For the text-containing cell, return its midpoint in [x, y] coordinate format. 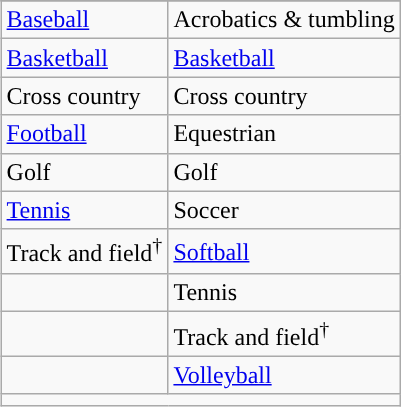
Equestrian [284, 134]
Baseball [84, 20]
Football [84, 134]
Volleyball [284, 375]
Acrobatics & tumbling [284, 20]
Softball [284, 252]
Soccer [284, 210]
